Detect which cell encompasses the target text, then output its (x, y) center coordinate. 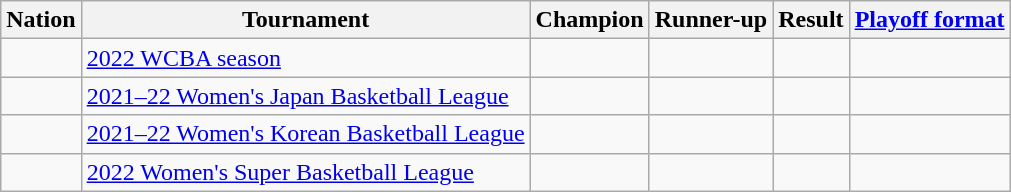
Runner-up (711, 20)
2021–22 Women's Korean Basketball League (306, 134)
Tournament (306, 20)
2021–22 Women's Japan Basketball League (306, 96)
Result (811, 20)
2022 Women's Super Basketball League (306, 172)
Champion (590, 20)
2022 WCBA season (306, 58)
Nation (41, 20)
Playoff format (930, 20)
